From the cell containing the given text, extract its center point as (x, y) coordinate. 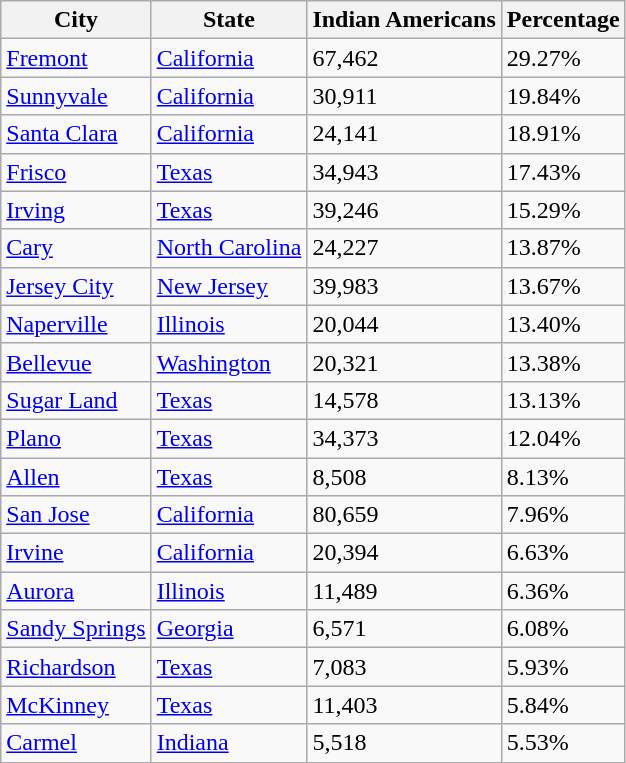
8.13% (563, 477)
6.08% (563, 629)
80,659 (404, 515)
17.43% (563, 172)
11,403 (404, 705)
Washington (229, 362)
State (229, 20)
Richardson (76, 667)
5.93% (563, 667)
Irving (76, 210)
20,044 (404, 324)
6,571 (404, 629)
15.29% (563, 210)
Carmel (76, 743)
39,983 (404, 286)
5.84% (563, 705)
7.96% (563, 515)
Georgia (229, 629)
San Jose (76, 515)
14,578 (404, 400)
Indiana (229, 743)
New Jersey (229, 286)
13.13% (563, 400)
Sugar Land (76, 400)
13.38% (563, 362)
Irvine (76, 553)
Bellevue (76, 362)
13.87% (563, 248)
Sunnyvale (76, 96)
13.40% (563, 324)
Aurora (76, 591)
City (76, 20)
24,141 (404, 134)
8,508 (404, 477)
6.36% (563, 591)
Naperville (76, 324)
30,911 (404, 96)
20,321 (404, 362)
5.53% (563, 743)
Frisco (76, 172)
Fremont (76, 58)
6.63% (563, 553)
McKinney (76, 705)
Cary (76, 248)
Jersey City (76, 286)
13.67% (563, 286)
34,943 (404, 172)
18.91% (563, 134)
19.84% (563, 96)
67,462 (404, 58)
12.04% (563, 438)
Plano (76, 438)
29.27% (563, 58)
Indian Americans (404, 20)
Allen (76, 477)
11,489 (404, 591)
24,227 (404, 248)
Percentage (563, 20)
7,083 (404, 667)
34,373 (404, 438)
Santa Clara (76, 134)
North Carolina (229, 248)
20,394 (404, 553)
39,246 (404, 210)
Sandy Springs (76, 629)
5,518 (404, 743)
